Find where the given text appears and provide that cell's center as [x, y] coordinate. 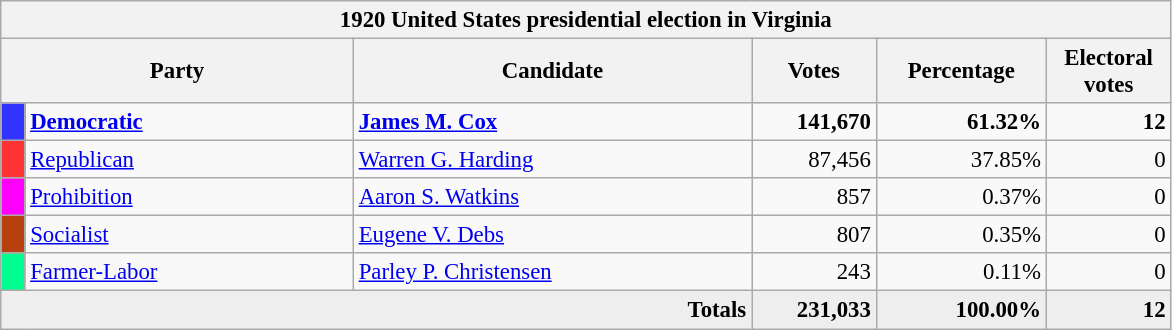
Democratic [189, 122]
0.37% [961, 197]
Parley P. Christensen [552, 273]
0.35% [961, 235]
37.85% [961, 160]
Socialist [189, 235]
Eugene V. Debs [552, 235]
Candidate [552, 72]
1920 United States presidential election in Virginia [586, 20]
0.11% [961, 273]
231,033 [814, 310]
Party [178, 72]
Percentage [961, 72]
Republican [189, 160]
Warren G. Harding [552, 160]
James M. Cox [552, 122]
243 [814, 273]
Totals [376, 310]
Aaron S. Watkins [552, 197]
61.32% [961, 122]
Electoral votes [1108, 72]
807 [814, 235]
100.00% [961, 310]
857 [814, 197]
141,670 [814, 122]
87,456 [814, 160]
Votes [814, 72]
Farmer-Labor [189, 273]
Prohibition [189, 197]
